Provide the [x, y] coordinate of the cell's center where the given text is located.  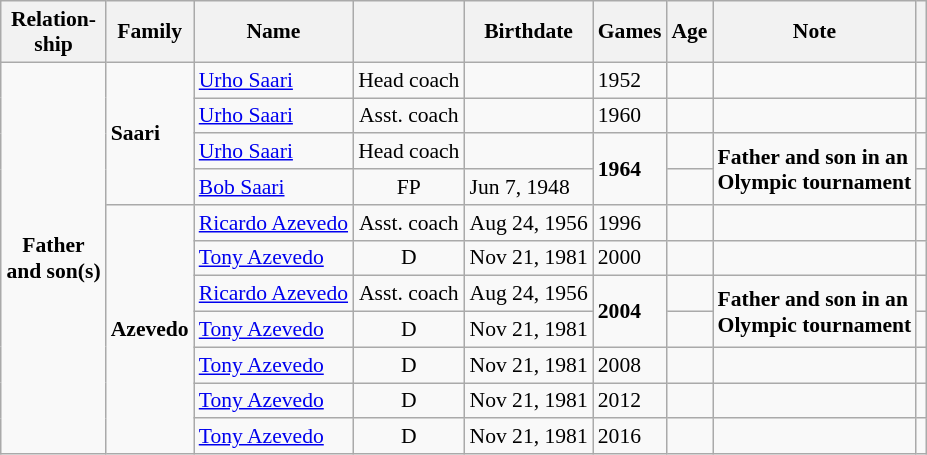
2000 [630, 258]
2008 [630, 365]
Relation-ship [53, 32]
1996 [630, 223]
Name [274, 32]
FP [408, 187]
Fatherand son(s) [53, 258]
1952 [630, 80]
Birthdate [528, 32]
2012 [630, 401]
2004 [630, 312]
Note [815, 32]
Bob Saari [274, 187]
Age [689, 32]
Jun 7, 1948 [528, 187]
Family [150, 32]
1964 [630, 170]
Azevedo [150, 330]
Games [630, 32]
2016 [630, 437]
Saari [150, 133]
1960 [630, 116]
